Scan for the cell matching the given text and deliver its (x, y) coordinate at center. 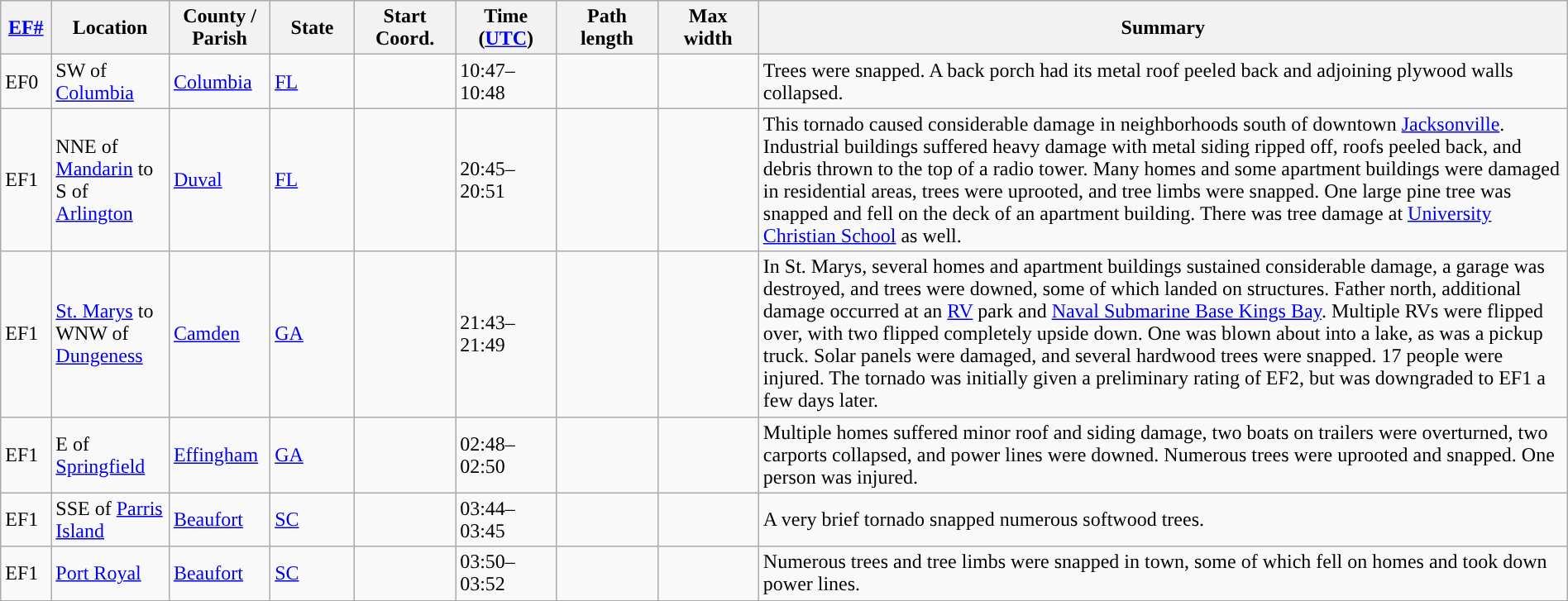
Numerous trees and tree limbs were snapped in town, some of which fell on homes and took down power lines. (1163, 574)
Start Coord. (404, 28)
Location (111, 28)
St. Marys to WNW of Dungeness (111, 334)
Path length (607, 28)
Columbia (219, 81)
Camden (219, 334)
EF# (26, 28)
Trees were snapped. A back porch had its metal roof peeled back and adjoining plywood walls collapsed. (1163, 81)
NNE of Mandarin to S of Arlington (111, 180)
21:43–21:49 (506, 334)
Summary (1163, 28)
Duval (219, 180)
SW of Columbia (111, 81)
03:50–03:52 (506, 574)
Time (UTC) (506, 28)
EF0 (26, 81)
03:44–03:45 (506, 519)
10:47–10:48 (506, 81)
E of Springfield (111, 455)
SSE of Parris Island (111, 519)
Port Royal (111, 574)
County / Parish (219, 28)
Max width (708, 28)
A very brief tornado snapped numerous softwood trees. (1163, 519)
State (313, 28)
20:45–20:51 (506, 180)
Effingham (219, 455)
02:48–02:50 (506, 455)
